For the text-containing cell, return its midpoint in (X, Y) coordinate format. 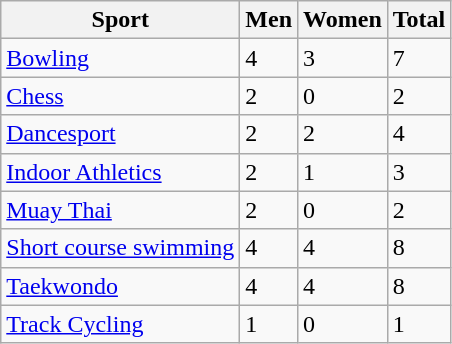
7 (419, 58)
Indoor Athletics (120, 172)
Taekwondo (120, 286)
Dancesport (120, 134)
Chess (120, 96)
Sport (120, 20)
Total (419, 20)
Track Cycling (120, 324)
Short course swimming (120, 248)
Muay Thai (120, 210)
Women (343, 20)
Men (269, 20)
Bowling (120, 58)
